Search for the cell housing the specified text and yield its [x, y] center coordinate. 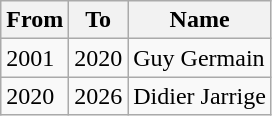
2001 [35, 58]
Didier Jarrige [200, 96]
To [98, 20]
2026 [98, 96]
From [35, 20]
Guy Germain [200, 58]
Name [200, 20]
